Determine the [x, y] coordinate at the center of the cell enclosing the given text.  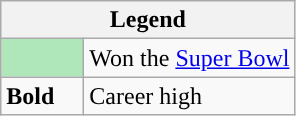
Bold [42, 96]
Won the Super Bowl [190, 58]
Career high [190, 96]
Legend [148, 20]
